Output the [x, y] coordinate of the center of the cell containing the given text.  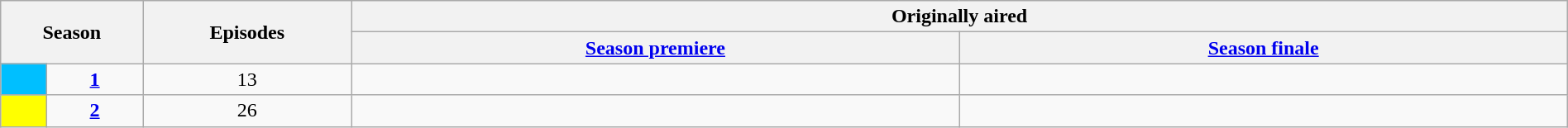
Originally aired [959, 17]
2 [94, 111]
Season [72, 32]
Season premiere [655, 48]
26 [247, 111]
Episodes [247, 32]
13 [247, 79]
1 [94, 79]
Season finale [1264, 48]
